For the text-containing cell, return its midpoint in (X, Y) coordinate format. 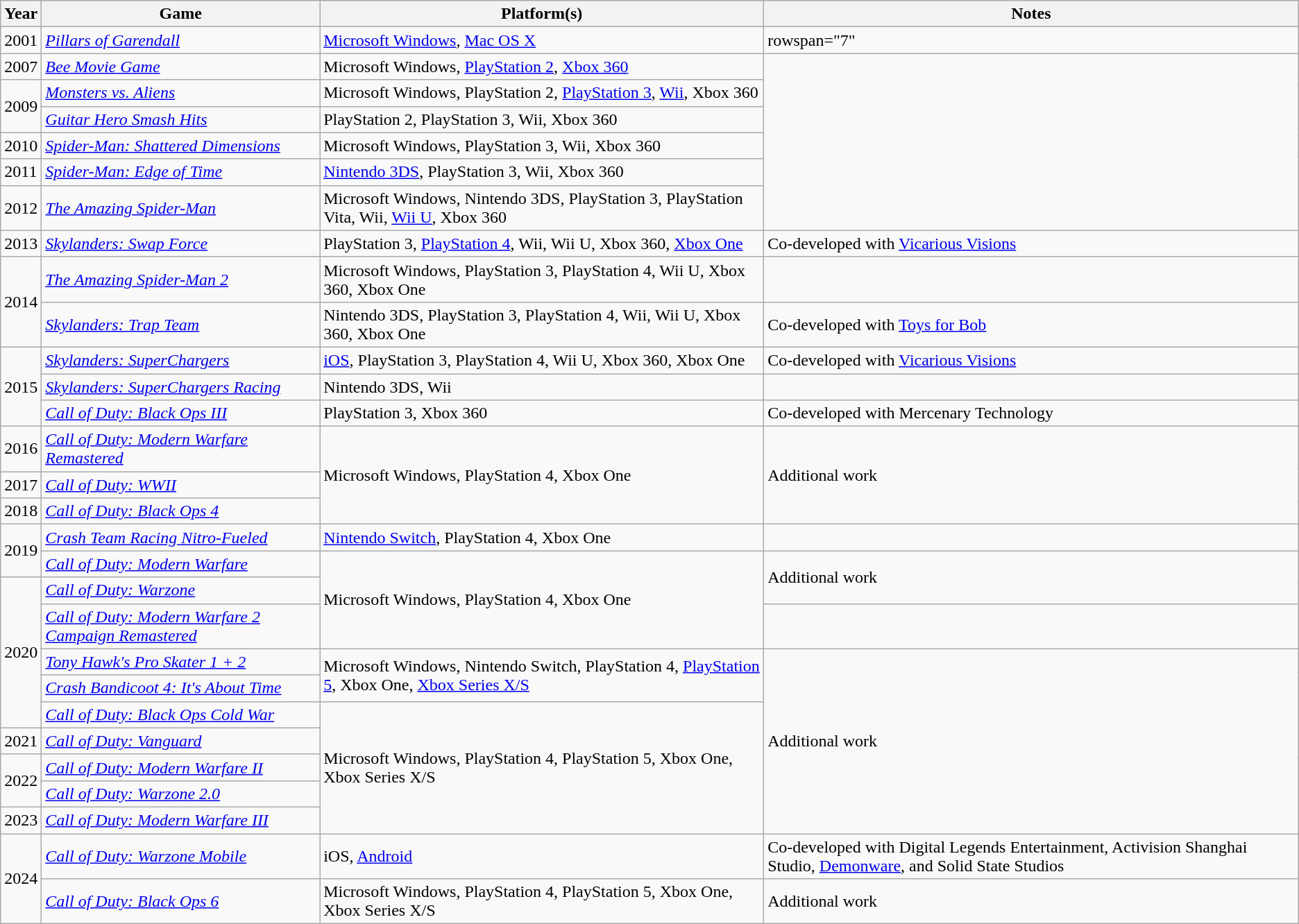
2010 (21, 146)
2014 (21, 302)
2001 (21, 40)
2018 (21, 511)
Microsoft Windows, PlayStation 2, Xbox 360 (542, 67)
2012 (21, 208)
Monsters vs. Aliens (180, 93)
The Amazing Spider-Man (180, 208)
Call of Duty: Modern Warfare Remastered (180, 450)
2024 (21, 879)
Microsoft Windows, Nintendo 3DS, PlayStation 3, PlayStation Vita, Wii, Wii U, Xbox 360 (542, 208)
Call of Duty: Warzone (180, 590)
Call of Duty: Modern Warfare III (180, 820)
Microsoft Windows, PlayStation 2, PlayStation 3, Wii, Xbox 360 (542, 93)
Microsoft Windows, PlayStation 3, PlayStation 4, Wii U, Xbox 360, Xbox One (542, 279)
Crash Bandicoot 4: It's About Time (180, 688)
2021 (21, 741)
Call of Duty: Black Ops 6 (180, 902)
Call of Duty: Black Ops III (180, 413)
Bee Movie Game (180, 67)
Call of Duty: Black Ops 4 (180, 511)
2013 (21, 243)
Nintendo 3DS, PlayStation 3, PlayStation 4, Wii, Wii U, Xbox 360, Xbox One (542, 325)
iOS, Android (542, 856)
Nintendo Switch, PlayStation 4, Xbox One (542, 538)
Co-developed with Toys for Bob (1031, 325)
Skylanders: SuperChargers (180, 360)
2015 (21, 386)
Microsoft Windows, Nintendo Switch, PlayStation 4, PlayStation 5, Xbox One, Xbox Series X/S (542, 675)
2007 (21, 67)
Year (21, 14)
Guitar Hero Smash Hits (180, 119)
Nintendo 3DS, Wii (542, 386)
2019 (21, 551)
Skylanders: Swap Force (180, 243)
Microsoft Windows, Mac OS X (542, 40)
PlayStation 3, PlayStation 4, Wii, Wii U, Xbox 360, Xbox One (542, 243)
Call of Duty: Warzone Mobile (180, 856)
Spider-Man: Edge of Time (180, 172)
iOS, PlayStation 3, PlayStation 4, Wii U, Xbox 360, Xbox One (542, 360)
Call of Duty: Vanguard (180, 741)
Platform(s) (542, 14)
Spider-Man: Shattered Dimensions (180, 146)
PlayStation 2, PlayStation 3, Wii, Xbox 360 (542, 119)
Game (180, 14)
Co-developed with Mercenary Technology (1031, 413)
Microsoft Windows, PlayStation 3, Wii, Xbox 360 (542, 146)
Call of Duty: Modern Warfare II (180, 767)
Pillars of Garendall (180, 40)
Call of Duty: WWII (180, 485)
Notes (1031, 14)
2011 (21, 172)
The Amazing Spider-Man 2 (180, 279)
2009 (21, 106)
2022 (21, 780)
Call of Duty: Modern Warfare (180, 564)
2017 (21, 485)
Call of Duty: Black Ops Cold War (180, 715)
Crash Team Racing Nitro-Fueled (180, 538)
Nintendo 3DS, PlayStation 3, Wii, Xbox 360 (542, 172)
rowspan="7" (1031, 40)
Call of Duty: Modern Warfare 2 Campaign Remastered (180, 626)
2016 (21, 450)
Co-developed with Digital Legends Entertainment, Activision Shanghai Studio, Demonware, and Solid State Studios (1031, 856)
Skylanders: SuperChargers Racing (180, 386)
Call of Duty: Warzone 2.0 (180, 794)
Tony Hawk's Pro Skater 1 + 2 (180, 662)
PlayStation 3, Xbox 360 (542, 413)
Skylanders: Trap Team (180, 325)
2020 (21, 652)
2023 (21, 820)
